Return the (X, Y) coordinate for the center point of the cell that contains the specified text.  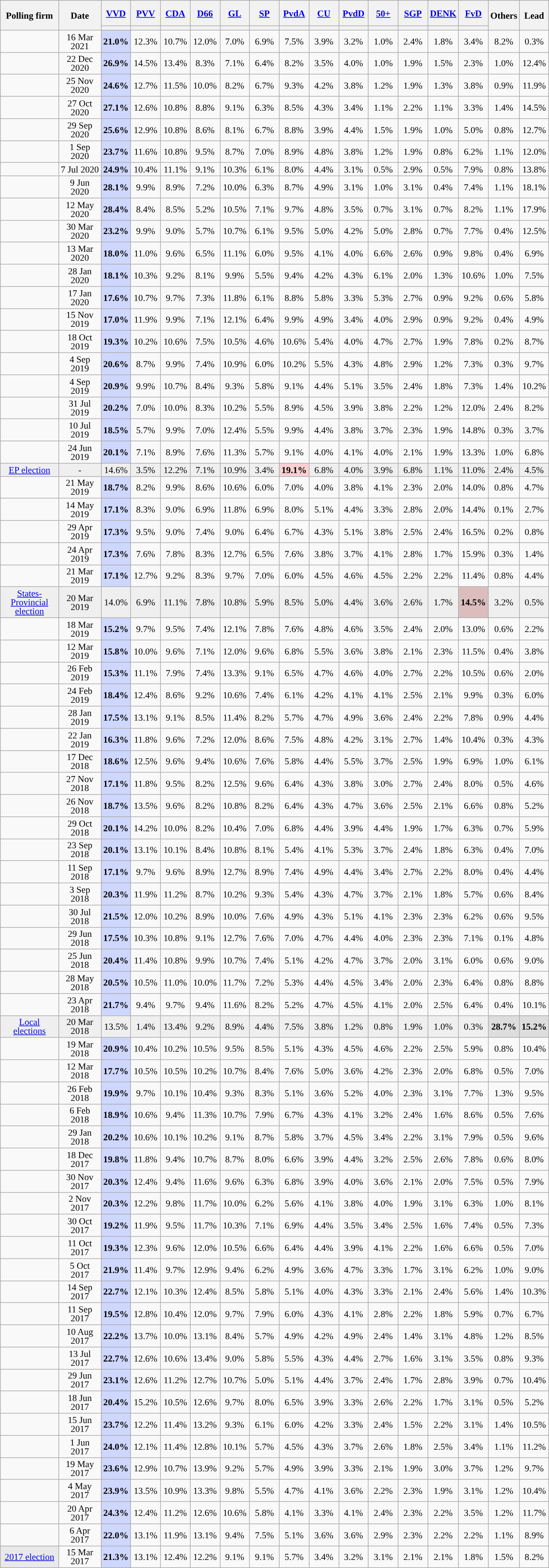
GL (235, 13)
12 Mar 2019 (80, 651)
25 Nov 2020 (80, 86)
D66 (205, 13)
24.6% (116, 86)
10 Jul 2019 (80, 430)
PvdA (294, 13)
Lead (534, 15)
10 Aug 2017 (80, 1336)
18.0% (116, 253)
28 Jan 2020 (80, 276)
20 Mar 2019 (80, 603)
17.7% (116, 1071)
15.9% (473, 554)
23.6% (116, 1468)
20.6% (116, 364)
25.6% (116, 130)
States-Provincial election (30, 603)
28.7% (504, 1027)
15 Mar 2017 (80, 1557)
22.2% (116, 1336)
23.1% (116, 1380)
24.9% (116, 170)
22 Jan 2019 (80, 739)
3 Sep 2018 (80, 894)
EP election (30, 470)
11 Oct 2017 (80, 1248)
18 Jun 2017 (80, 1402)
18.9% (116, 1115)
19 Mar 2018 (80, 1049)
20 Apr 2017 (80, 1513)
24.0% (116, 1446)
14 May 2019 (80, 510)
13 Jul 2017 (80, 1358)
14.4% (473, 510)
Polling firm (30, 15)
21.5% (116, 916)
19 May 2017 (80, 1468)
18 Mar 2019 (80, 629)
PVV (146, 13)
14.6% (116, 470)
1 Sep 2020 (80, 152)
28 May 2018 (80, 983)
27 Nov 2018 (80, 784)
21.9% (116, 1270)
29 Sep 2020 (80, 130)
Others (504, 15)
29 Jun 2018 (80, 938)
17 Dec 2018 (80, 761)
21.0% (116, 41)
CDA (175, 13)
17.9% (534, 209)
26 Nov 2018 (80, 806)
14 Sep 2017 (80, 1292)
26 Feb 2019 (80, 673)
17.6% (116, 298)
19.1% (294, 470)
13.9% (205, 1468)
50+ (383, 13)
19.9% (116, 1093)
23.2% (116, 231)
15.3% (116, 673)
11 Sep 2018 (80, 872)
5 Oct 2017 (80, 1270)
28 Jan 2019 (80, 717)
24 Apr 2019 (80, 554)
29 Oct 2018 (80, 828)
26 Feb 2018 (80, 1093)
24.3% (116, 1513)
23.9% (116, 1491)
29 Apr 2019 (80, 532)
24 Feb 2019 (80, 695)
28.1% (116, 187)
9 Jun 2020 (80, 187)
22 Dec 2020 (80, 63)
PvdD (354, 13)
21.3% (116, 1557)
27.1% (116, 108)
12 May 2020 (80, 209)
16.5% (473, 532)
7 Jul 2020 (80, 170)
30 Mar 2020 (80, 231)
SGP (413, 13)
12 Mar 2018 (80, 1071)
15.8% (116, 651)
CU (324, 13)
VVD (116, 13)
18 Oct 2019 (80, 342)
16 Mar 2021 (80, 41)
11 Sep 2017 (80, 1314)
18 Dec 2017 (80, 1159)
24 Jun 2019 (80, 452)
14.2% (146, 828)
22.0% (116, 1535)
1 Jun 2017 (80, 1446)
25 Jun 2018 (80, 961)
14.8% (473, 430)
SP (264, 13)
19.2% (116, 1225)
23 Sep 2018 (80, 850)
6 Feb 2018 (80, 1115)
28.4% (116, 209)
19.8% (116, 1159)
29 Jun 2017 (80, 1380)
2 Nov 2017 (80, 1203)
18.4% (116, 695)
6 Apr 2017 (80, 1535)
13 Mar 2020 (80, 253)
30 Oct 2017 (80, 1225)
13.8% (534, 170)
13.0% (473, 629)
19.5% (116, 1314)
13.2% (205, 1424)
4 May 2017 (80, 1491)
20.5% (116, 983)
13.7% (146, 1336)
FvD (473, 13)
- (80, 470)
21.7% (116, 1005)
20 Mar 2018 (80, 1027)
15 Jun 2017 (80, 1424)
DENK (443, 13)
15 Nov 2019 (80, 320)
26.9% (116, 63)
17.0% (116, 320)
2017 election (30, 1557)
30 Nov 2017 (80, 1181)
31 Jul 2019 (80, 408)
Local elections (30, 1027)
23 Apr 2018 (80, 1005)
21 May 2019 (80, 487)
18.5% (116, 430)
17 Jan 2020 (80, 298)
18.6% (116, 761)
27 Oct 2020 (80, 108)
29 Jan 2018 (80, 1137)
21 Mar 2019 (80, 576)
30 Jul 2018 (80, 916)
Date (80, 15)
16.3% (116, 739)
